Pinpoint the cell where the given text exists, returning its (x, y) midpoint coordinate. 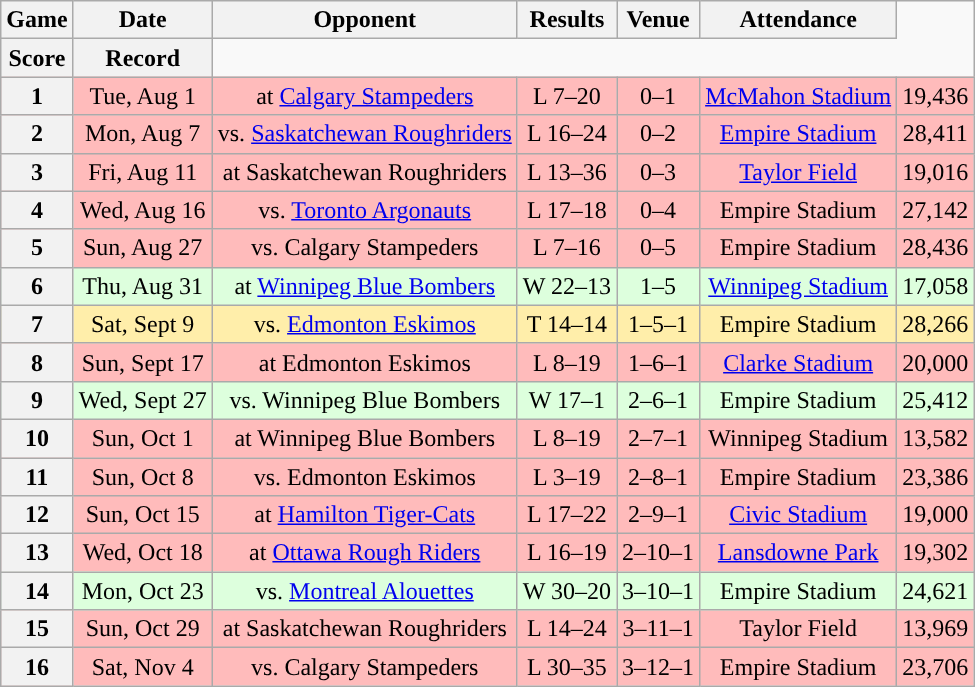
at Hamilton Tiger-Cats (364, 515)
L 17–22 (566, 515)
0–4 (658, 210)
20,000 (936, 362)
Thu, Aug 31 (142, 286)
Lansdowne Park (798, 553)
at Ottawa Rough Riders (364, 553)
13 (37, 553)
Wed, Sept 27 (142, 400)
Date (142, 20)
L 16–24 (566, 134)
L 17–18 (566, 210)
Fri, Aug 11 (142, 172)
Game (37, 20)
Mon, Oct 23 (142, 591)
Sat, Sept 9 (142, 324)
14 (37, 591)
L 7–20 (566, 96)
19,016 (936, 172)
15 (37, 629)
vs. Montreal Alouettes (364, 591)
0–1 (658, 96)
6 (37, 286)
L 30–35 (566, 667)
at Calgary Stampeders (364, 96)
1–6–1 (658, 362)
12 (37, 515)
Score (37, 58)
Results (566, 20)
L 13–36 (566, 172)
19,302 (936, 553)
Sat, Nov 4 (142, 667)
1–5–1 (658, 324)
W 22–13 (566, 286)
Wed, Oct 18 (142, 553)
W 30–20 (566, 591)
3 (37, 172)
McMahon Stadium (798, 96)
Sun, Oct 8 (142, 477)
4 (37, 210)
Tue, Aug 1 (142, 96)
28,266 (936, 324)
9 (37, 400)
Clarke Stadium (798, 362)
T 14–14 (566, 324)
0–3 (658, 172)
28,411 (936, 134)
28,436 (936, 248)
19,436 (936, 96)
7 (37, 324)
25,412 (936, 400)
at Edmonton Eskimos (364, 362)
vs. Toronto Argonauts (364, 210)
Sun, Sept 17 (142, 362)
L 7–16 (566, 248)
23,386 (936, 477)
3–11–1 (658, 629)
27,142 (936, 210)
Opponent (364, 20)
Wed, Aug 16 (142, 210)
Sun, Aug 27 (142, 248)
Mon, Aug 7 (142, 134)
Venue (658, 20)
13,582 (936, 438)
W 17–1 (566, 400)
2–9–1 (658, 515)
2–7–1 (658, 438)
0–2 (658, 134)
17,058 (936, 286)
Record (142, 58)
13,969 (936, 629)
Civic Stadium (798, 515)
23,706 (936, 667)
L 3–19 (566, 477)
vs. Saskatchewan Roughriders (364, 134)
19,000 (936, 515)
0–5 (658, 248)
1–5 (658, 286)
2 (37, 134)
24,621 (936, 591)
Sun, Oct 29 (142, 629)
Sun, Oct 15 (142, 515)
L 16–19 (566, 553)
3–12–1 (658, 667)
5 (37, 248)
1 (37, 96)
Attendance (798, 20)
16 (37, 667)
2–8–1 (658, 477)
vs. Winnipeg Blue Bombers (364, 400)
8 (37, 362)
10 (37, 438)
2–10–1 (658, 553)
L 14–24 (566, 629)
Sun, Oct 1 (142, 438)
2–6–1 (658, 400)
11 (37, 477)
3–10–1 (658, 591)
